Return [X, Y] of the center of cell containing provided text 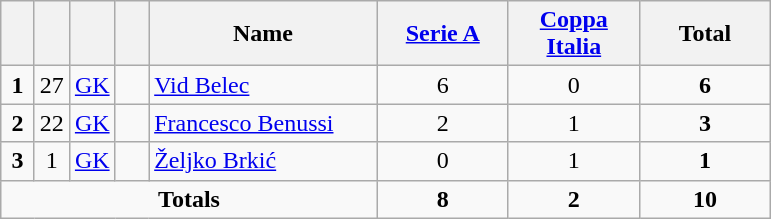
Coppa Italia [574, 34]
22 [52, 123]
27 [52, 85]
Totals [189, 199]
10 [704, 199]
Vid Belec [264, 85]
Francesco Benussi [264, 123]
Serie A [442, 34]
8 [442, 199]
Željko Brkić [264, 161]
Total [704, 34]
Name [264, 34]
